Find where the given text appears and provide that cell's center as (x, y) coordinate. 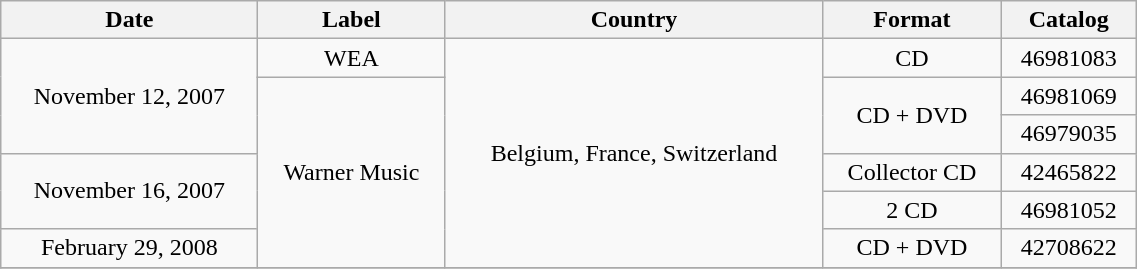
42465822 (1069, 172)
November 12, 2007 (130, 96)
46981083 (1069, 58)
42708622 (1069, 248)
Format (912, 20)
2 CD (912, 210)
46981052 (1069, 210)
Collector CD (912, 172)
Belgium, France, Switzerland (634, 153)
CD (912, 58)
November 16, 2007 (130, 191)
WEA (352, 58)
February 29, 2008 (130, 248)
46981069 (1069, 96)
Warner Music (352, 172)
Catalog (1069, 20)
Label (352, 20)
Country (634, 20)
46979035 (1069, 134)
Date (130, 20)
